Output the [x, y] coordinate of the center of the cell containing the given text.  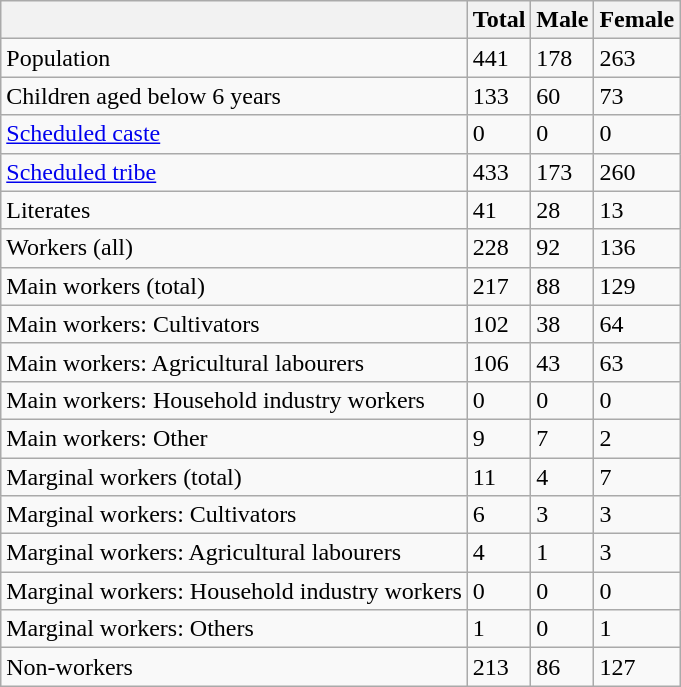
43 [562, 362]
Workers (all) [234, 248]
92 [562, 248]
136 [637, 248]
Scheduled caste [234, 134]
Marginal workers (total) [234, 477]
Population [234, 58]
228 [499, 248]
Marginal workers: Agricultural labourers [234, 553]
Female [637, 20]
433 [499, 172]
106 [499, 362]
Non-workers [234, 667]
73 [637, 96]
Main workers (total) [234, 286]
9 [499, 438]
86 [562, 667]
13 [637, 210]
133 [499, 96]
127 [637, 667]
Scheduled tribe [234, 172]
102 [499, 324]
41 [499, 210]
Main workers: Household industry workers [234, 400]
217 [499, 286]
260 [637, 172]
Male [562, 20]
38 [562, 324]
263 [637, 58]
Main workers: Other [234, 438]
Marginal workers: Cultivators [234, 515]
Main workers: Cultivators [234, 324]
Main workers: Agricultural labourers [234, 362]
173 [562, 172]
129 [637, 286]
2 [637, 438]
Marginal workers: Others [234, 629]
Children aged below 6 years [234, 96]
64 [637, 324]
63 [637, 362]
441 [499, 58]
178 [562, 58]
88 [562, 286]
Total [499, 20]
Literates [234, 210]
6 [499, 515]
60 [562, 96]
28 [562, 210]
11 [499, 477]
213 [499, 667]
Marginal workers: Household industry workers [234, 591]
